Extract the [x, y] coordinate from the center of the cell holding the provided text.  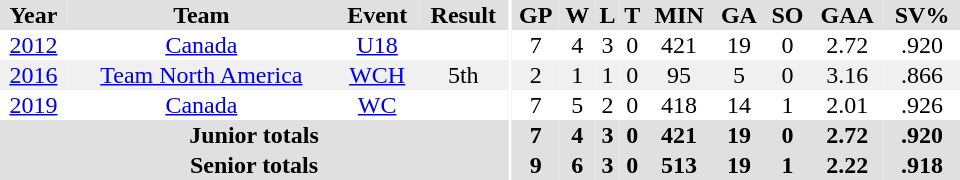
Event [378, 15]
95 [680, 75]
9 [536, 165]
WC [378, 105]
MIN [680, 15]
Year [34, 15]
SV% [922, 15]
.866 [922, 75]
2019 [34, 105]
GP [536, 15]
GA [738, 15]
SO [787, 15]
.926 [922, 105]
GAA [847, 15]
Result [463, 15]
.918 [922, 165]
2016 [34, 75]
513 [680, 165]
418 [680, 105]
Team North America [202, 75]
L [608, 15]
WCH [378, 75]
T [632, 15]
14 [738, 105]
2.22 [847, 165]
2.01 [847, 105]
2012 [34, 45]
5th [463, 75]
Senior totals [254, 165]
3.16 [847, 75]
Junior totals [254, 135]
6 [578, 165]
W [578, 15]
Team [202, 15]
U18 [378, 45]
